Find where the given text appears and provide that cell's center as (x, y) coordinate. 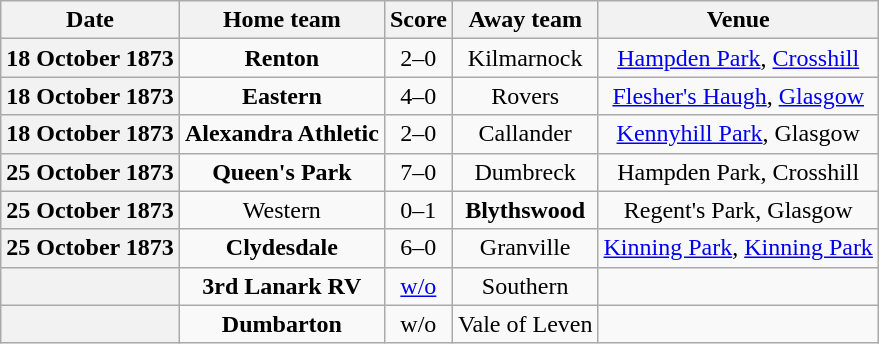
Kennyhill Park, Glasgow (738, 134)
Alexandra Athletic (282, 134)
Flesher's Haugh, Glasgow (738, 96)
Home team (282, 20)
Kilmarnock (525, 58)
3rd Lanark RV (282, 286)
Granville (525, 248)
Kinning Park, Kinning Park (738, 248)
Blythswood (525, 210)
Callander (525, 134)
Eastern (282, 96)
Renton (282, 58)
7–0 (418, 172)
Away team (525, 20)
Dumbreck (525, 172)
Vale of Leven (525, 324)
Clydesdale (282, 248)
6–0 (418, 248)
Score (418, 20)
Date (90, 20)
Regent's Park, Glasgow (738, 210)
Dumbarton (282, 324)
Venue (738, 20)
Southern (525, 286)
Queen's Park (282, 172)
Rovers (525, 96)
Western (282, 210)
4–0 (418, 96)
0–1 (418, 210)
